Find where the given text appears and provide that cell's center as [x, y] coordinate. 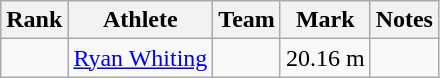
Notes [404, 20]
Rank [34, 20]
Ryan Whiting [140, 58]
20.16 m [325, 58]
Team [247, 20]
Mark [325, 20]
Athlete [140, 20]
